For the text-containing cell, return its midpoint in (X, Y) coordinate format. 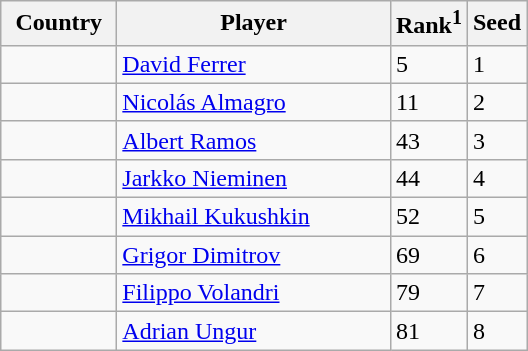
Adrian Ungur (254, 331)
6 (496, 255)
Jarkko Nieminen (254, 178)
David Ferrer (254, 64)
11 (428, 102)
8 (496, 331)
69 (428, 255)
81 (428, 331)
Grigor Dimitrov (254, 255)
52 (428, 217)
Nicolás Almagro (254, 102)
2 (496, 102)
Mikhail Kukushkin (254, 217)
Country (59, 24)
Seed (496, 24)
44 (428, 178)
Player (254, 24)
7 (496, 293)
Filippo Volandri (254, 293)
79 (428, 293)
Rank1 (428, 24)
3 (496, 140)
Albert Ramos (254, 140)
1 (496, 64)
4 (496, 178)
43 (428, 140)
